Provide the [X, Y] coordinate of the cell's center where the given text is located.  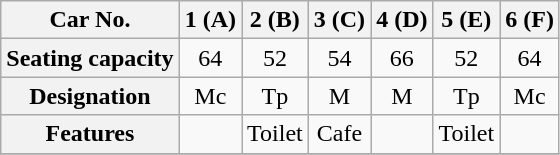
2 (B) [276, 20]
6 (F) [530, 20]
5 (E) [466, 20]
Cafe [339, 134]
Designation [90, 96]
1 (A) [210, 20]
Features [90, 134]
54 [339, 58]
4 (D) [402, 20]
66 [402, 58]
Car No. [90, 20]
Seating capacity [90, 58]
3 (C) [339, 20]
